For the text-containing cell, return its midpoint in (X, Y) coordinate format. 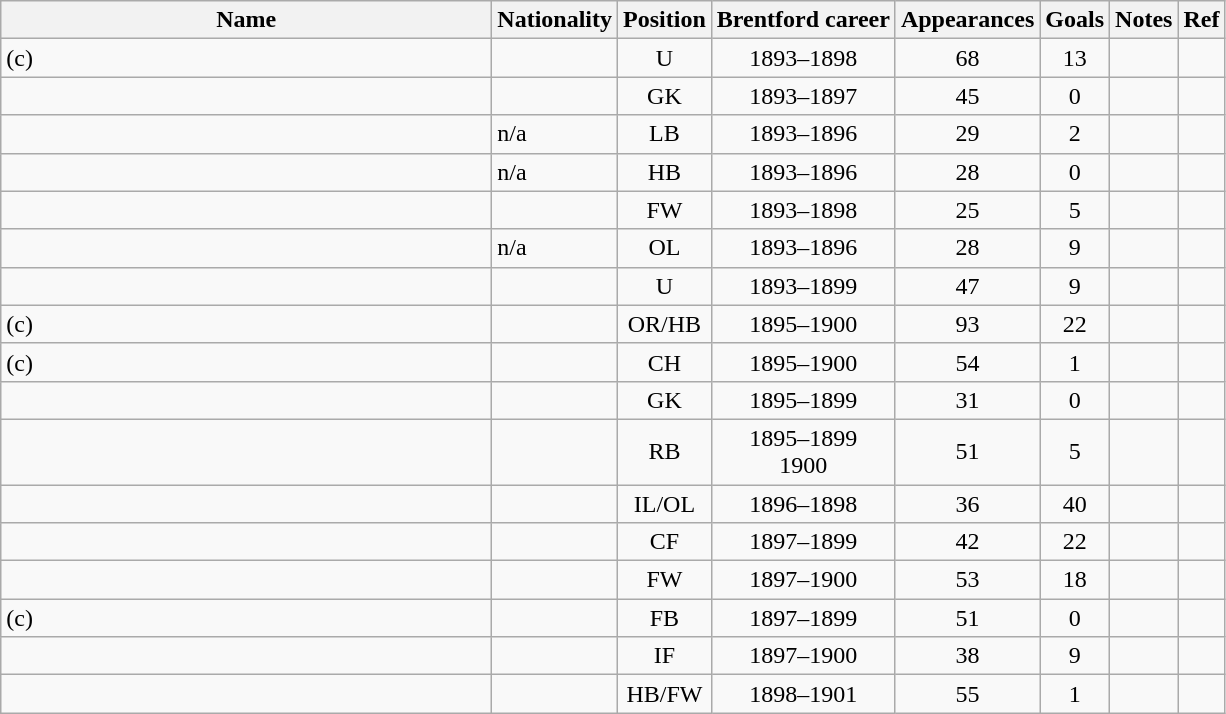
1895–1899 (803, 400)
47 (967, 286)
2 (1075, 134)
36 (967, 503)
1896–1898 (803, 503)
HB (665, 172)
29 (967, 134)
CH (665, 362)
Appearances (967, 20)
CF (665, 542)
Ref (1202, 20)
FB (665, 618)
Brentford career (803, 20)
45 (967, 96)
OL (665, 248)
IF (665, 656)
42 (967, 542)
31 (967, 400)
HB/FW (665, 694)
Position (665, 20)
55 (967, 694)
18 (1075, 580)
54 (967, 362)
25 (967, 210)
IL/OL (665, 503)
Notes (1144, 20)
Name (246, 20)
93 (967, 324)
13 (1075, 58)
Nationality (555, 20)
Goals (1075, 20)
68 (967, 58)
38 (967, 656)
40 (1075, 503)
1898–1901 (803, 694)
RB (665, 452)
1893–1899 (803, 286)
53 (967, 580)
OR/HB (665, 324)
1895–18991900 (803, 452)
LB (665, 134)
1893–1897 (803, 96)
